Search for the cell housing the specified text and yield its (X, Y) center coordinate. 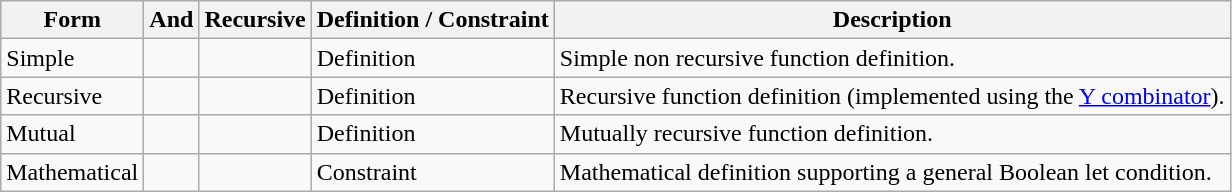
Mutual (72, 134)
Form (72, 20)
Description (892, 20)
Mathematical definition supporting a general Boolean let condition. (892, 172)
Definition / Constraint (432, 20)
Recursive function definition (implemented using the Y combinator). (892, 96)
Mutually recursive function definition. (892, 134)
Simple (72, 58)
Simple non recursive function definition. (892, 58)
And (172, 20)
Mathematical (72, 172)
Constraint (432, 172)
